From the cell containing the given text, extract its center point as [x, y] coordinate. 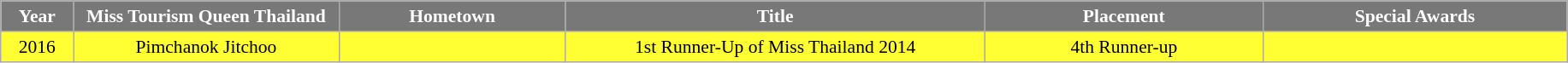
Miss Tourism Queen Thailand [206, 16]
4th Runner-up [1124, 47]
Year [38, 16]
1st Runner-Up of Miss Thailand 2014 [775, 47]
Title [775, 16]
2016 [38, 47]
Pimchanok Jitchoo [206, 47]
Special Awards [1415, 16]
Placement [1124, 16]
Hometown [452, 16]
